Return the (x, y) coordinate for the center point of the cell that contains the specified text.  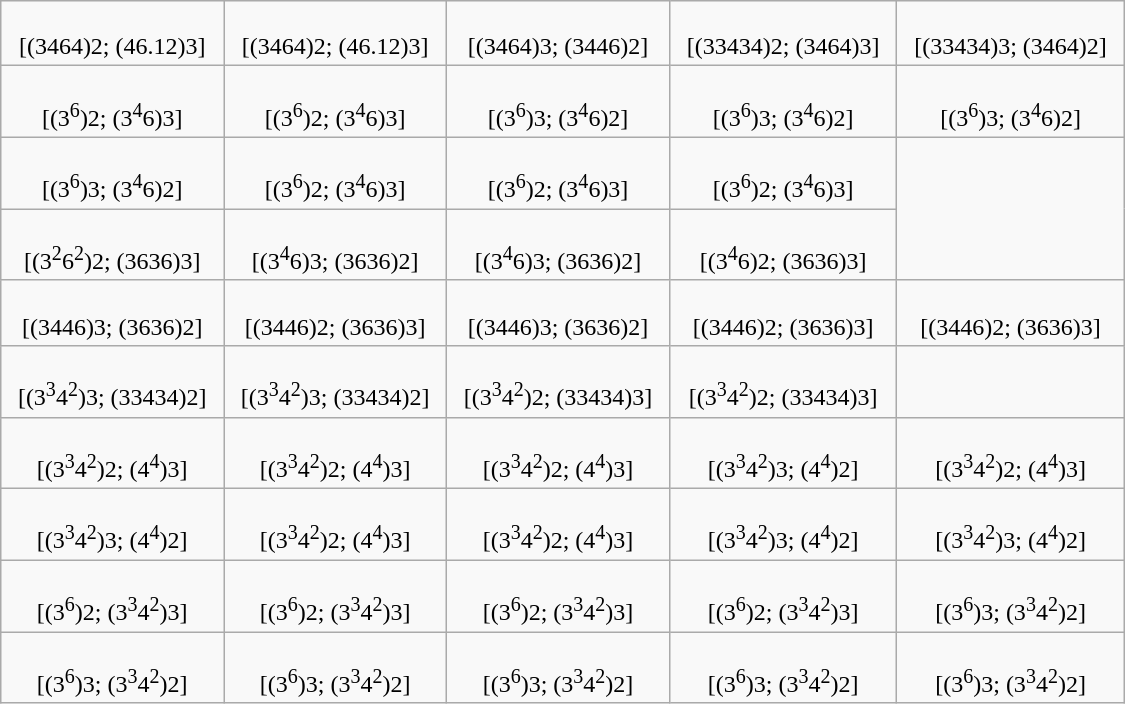
[(3262)2; (3636)3] (112, 245)
[(346)2; (3636)3] (782, 245)
[(33434)2; (3464)3] (782, 34)
[(3464)3; (3446)2] (558, 34)
[(33434)3; (3464)2] (1010, 34)
